Find where the given text appears and provide that cell's center as [x, y] coordinate. 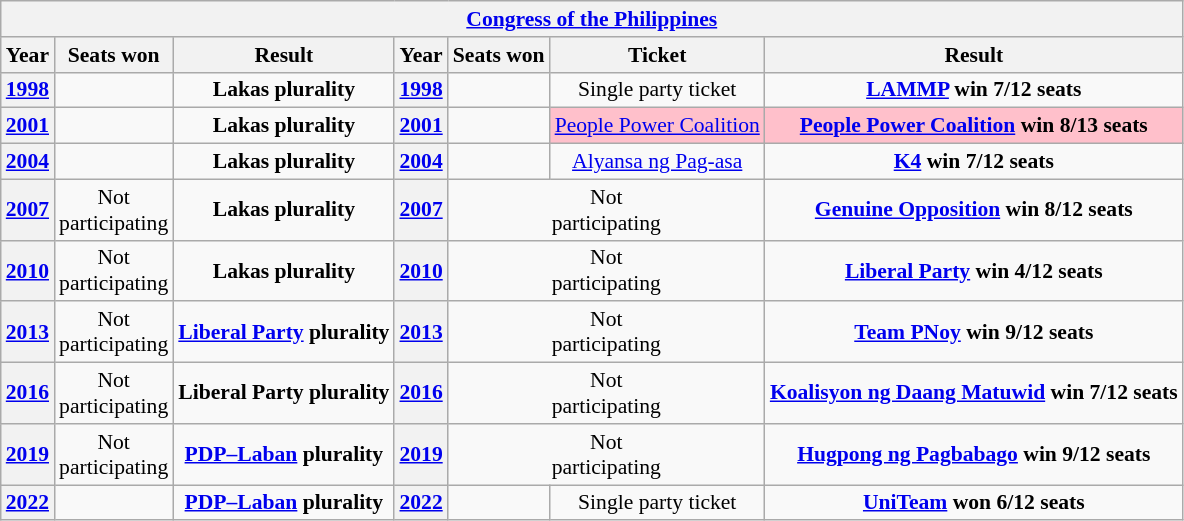
Congress of the Philippines [592, 19]
People Power Coalition win 8/13 seats [974, 126]
K4 win 7/12 seats [974, 162]
UniTeam won 6/12 seats [974, 503]
Liberal Party win 4/12 seats [974, 270]
Alyansa ng Pag-asa [658, 162]
LAMMP win 7/12 seats [974, 90]
People Power Coalition [658, 126]
Team PNoy win 9/12 seats [974, 332]
Koalisyon ng Daang Matuwid win 7/12 seats [974, 394]
Ticket [658, 55]
Hugpong ng Pagbabago win 9/12 seats [974, 454]
Genuine Opposition win 8/12 seats [974, 210]
